Determine the [X, Y] coordinate at the center of the cell enclosing the given text.  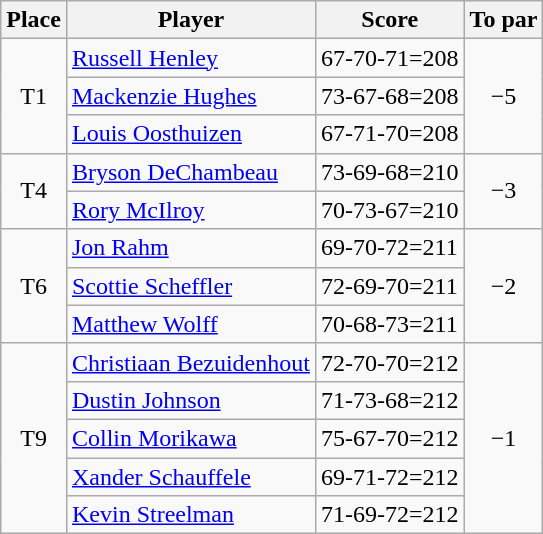
Kevin Streelman [190, 515]
T4 [34, 191]
Collin Morikawa [190, 438]
Mackenzie Hughes [190, 96]
Player [190, 20]
To par [504, 20]
−3 [504, 191]
Rory McIlroy [190, 210]
71-69-72=212 [390, 515]
69-70-72=211 [390, 248]
71-73-68=212 [390, 400]
Dustin Johnson [190, 400]
Russell Henley [190, 58]
Louis Oosthuizen [190, 134]
72-69-70=211 [390, 286]
T9 [34, 438]
−5 [504, 96]
73-69-68=210 [390, 172]
Score [390, 20]
Matthew Wolff [190, 324]
73-67-68=208 [390, 96]
72-70-70=212 [390, 362]
69-71-72=212 [390, 477]
Place [34, 20]
T1 [34, 96]
75-67-70=212 [390, 438]
Xander Schauffele [190, 477]
Bryson DeChambeau [190, 172]
67-70-71=208 [390, 58]
Christiaan Bezuidenhout [190, 362]
67-71-70=208 [390, 134]
−1 [504, 438]
−2 [504, 286]
70-73-67=210 [390, 210]
70-68-73=211 [390, 324]
T6 [34, 286]
Scottie Scheffler [190, 286]
Jon Rahm [190, 248]
